Determine the [X, Y] coordinate at the center of the cell enclosing the given text.  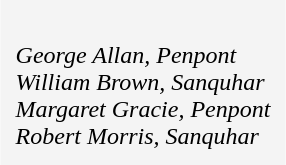
George Allan, Penpont William Brown, Sanquhar Margaret Gracie, Penpont Robert Morris, Sanquhar [144, 82]
